Find where the given text appears and provide that cell's center as (x, y) coordinate. 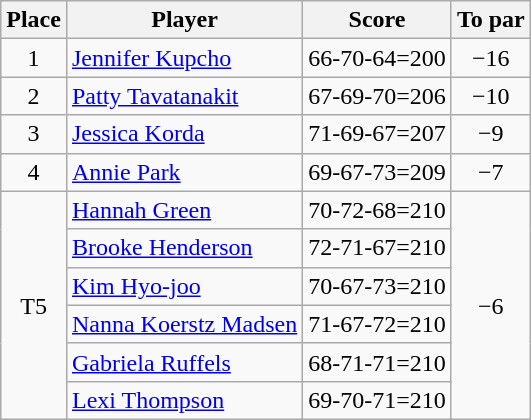
66-70-64=200 (378, 58)
Kim Hyo-joo (184, 286)
Player (184, 20)
69-67-73=209 (378, 172)
71-69-67=207 (378, 134)
T5 (34, 305)
69-70-71=210 (378, 400)
−9 (490, 134)
Patty Tavatanakit (184, 96)
67-69-70=206 (378, 96)
Score (378, 20)
2 (34, 96)
70-67-73=210 (378, 286)
Nanna Koerstz Madsen (184, 324)
Place (34, 20)
72-71-67=210 (378, 248)
Annie Park (184, 172)
Brooke Henderson (184, 248)
4 (34, 172)
−7 (490, 172)
1 (34, 58)
−6 (490, 305)
To par (490, 20)
−16 (490, 58)
Gabriela Ruffels (184, 362)
3 (34, 134)
−10 (490, 96)
Jessica Korda (184, 134)
68-71-71=210 (378, 362)
Jennifer Kupcho (184, 58)
Hannah Green (184, 210)
71-67-72=210 (378, 324)
Lexi Thompson (184, 400)
70-72-68=210 (378, 210)
